Find where the given text appears and provide that cell's center as [X, Y] coordinate. 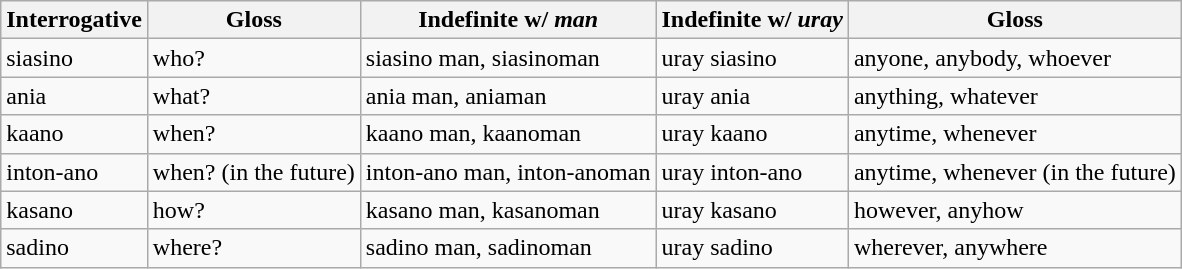
Indefinite w/ man [508, 20]
inton-ano man, inton-anoman [508, 172]
uray siasino [752, 58]
how? [254, 210]
wherever, anywhere [1014, 248]
anything, whatever [1014, 96]
who? [254, 58]
when? (in the future) [254, 172]
anytime, whenever [1014, 134]
when? [254, 134]
uray sadino [752, 248]
anytime, whenever (in the future) [1014, 172]
uray kasano [752, 210]
sadino [74, 248]
inton-ano [74, 172]
uray ania [752, 96]
kaano [74, 134]
ania man, aniaman [508, 96]
Interrogative [74, 20]
kaano man, kaanoman [508, 134]
uray kaano [752, 134]
Indefinite w/ uray [752, 20]
uray inton-ano [752, 172]
what? [254, 96]
where? [254, 248]
anyone, anybody, whoever [1014, 58]
ania [74, 96]
sadino man, sadinoman [508, 248]
however, anyhow [1014, 210]
siasino [74, 58]
siasino man, siasinoman [508, 58]
kasano man, kasanoman [508, 210]
kasano [74, 210]
